Output the (x, y) coordinate of the center of the cell containing the given text.  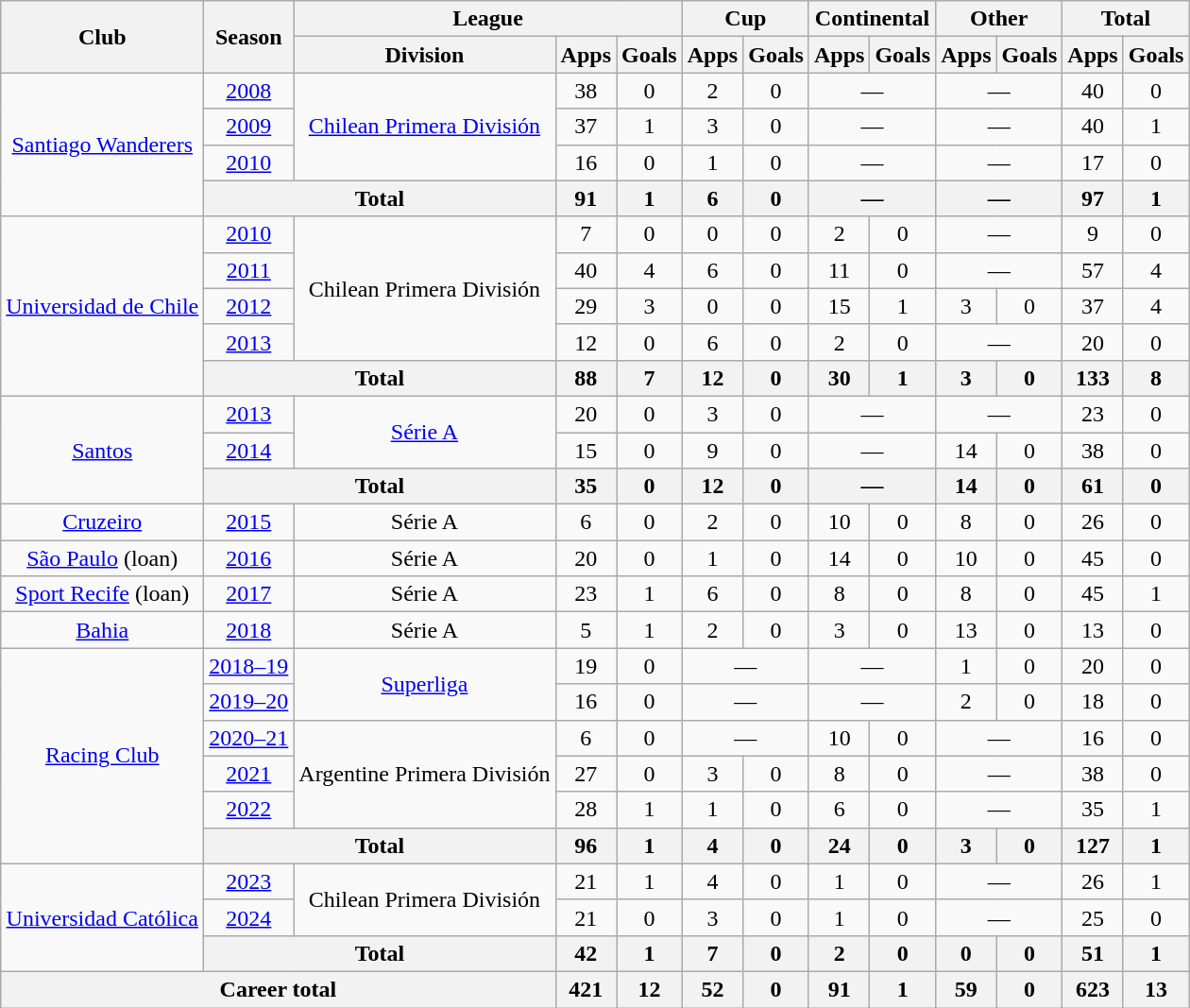
2014 (249, 451)
Bahia (102, 630)
2022 (249, 810)
2009 (249, 127)
2015 (249, 522)
Career total (278, 989)
Superliga (425, 684)
29 (586, 306)
5 (586, 630)
Cruzeiro (102, 522)
Other (999, 19)
Universidad de Chile (102, 306)
Season (249, 37)
Santiago Wanderers (102, 145)
61 (1093, 487)
2018–19 (249, 666)
27 (586, 774)
League (487, 19)
421 (586, 989)
57 (1093, 270)
97 (1093, 198)
2012 (249, 306)
Universidad Católica (102, 917)
24 (839, 846)
2019–20 (249, 702)
2017 (249, 594)
19 (586, 666)
Racing Club (102, 756)
28 (586, 810)
18 (1093, 702)
25 (1093, 917)
Sport Recife (loan) (102, 594)
2023 (249, 881)
Division (425, 55)
42 (586, 953)
Club (102, 37)
133 (1093, 378)
2024 (249, 917)
11 (839, 270)
623 (1093, 989)
2016 (249, 558)
Cup (745, 19)
2018 (249, 630)
Santos (102, 450)
52 (712, 989)
59 (966, 989)
2020–21 (249, 738)
127 (1093, 846)
96 (586, 846)
88 (586, 378)
São Paulo (loan) (102, 558)
2021 (249, 774)
Continental (872, 19)
2008 (249, 91)
17 (1093, 162)
30 (839, 378)
51 (1093, 953)
Argentine Primera División (425, 774)
2011 (249, 270)
